Determine the [X, Y] coordinate at the center of the cell enclosing the given text.  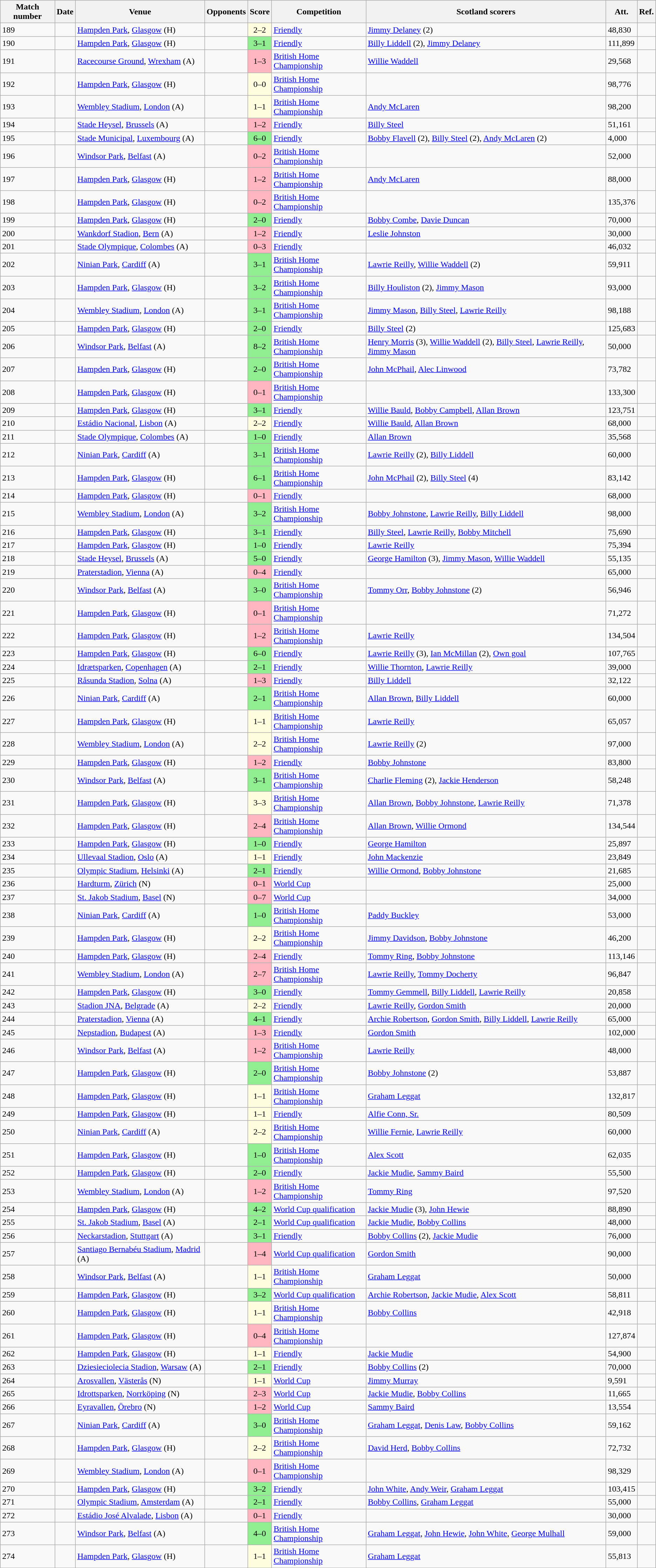
215 [27, 514]
Billy Houliston (2), Jimmy Mason [486, 287]
197 [27, 179]
David Herd, Bobby Collins [486, 1448]
John McPhail (2), Billy Steel (4) [486, 477]
Henry Morris (3), Willie Waddell (2), Billy Steel, Lawrie Reilly, Jimmy Mason [486, 346]
Lawrie Reilly (2), Billy Liddell [486, 455]
219 [27, 572]
209 [27, 410]
Jackie Mudie (3), John Hewie [486, 1209]
Jimmy Murray [486, 1380]
247 [27, 1073]
Lawrie Reilly, Gordon Smith [486, 1005]
John White, Andy Weir, Graham Leggat [486, 1489]
29,568 [622, 61]
51,161 [622, 125]
195 [27, 138]
Billy Steel [486, 125]
107,765 [622, 654]
88,000 [622, 179]
205 [27, 328]
Bobby Collins (2), Jackie Mudie [486, 1236]
42,918 [622, 1313]
20,000 [622, 1005]
134,544 [622, 826]
239 [27, 938]
98,188 [622, 311]
2–3 [260, 1394]
Charlie Fleming (2), Jackie Henderson [486, 780]
46,032 [622, 247]
Scotland scorers [486, 12]
Lawrie Reilly, Tommy Docherty [486, 974]
25,000 [622, 884]
Willie Fernie, Lawrie Reilly [486, 1132]
Ref. [646, 12]
256 [27, 1236]
Tommy Gemmell, Billy Liddell, Lawrie Reilly [486, 992]
56,946 [622, 590]
212 [27, 455]
98,776 [622, 84]
233 [27, 844]
222 [27, 636]
Allan Brown [486, 437]
71,378 [622, 803]
196 [27, 156]
Bobby Collins (2) [486, 1367]
48,830 [622, 30]
93,000 [622, 287]
240 [27, 956]
8–2 [260, 346]
Allan Brown, Billy Liddell [486, 698]
Nepstadion, Budapest (A) [140, 1032]
Match number [27, 12]
265 [27, 1394]
272 [27, 1515]
Stadion JNA, Belgrade (A) [140, 1005]
Bobby Johnstone, Lawrie Reilly, Billy Liddell [486, 514]
Santiago Bernabéu Stadium, Madrid (A) [140, 1254]
230 [27, 780]
200 [27, 233]
Jimmy Delaney (2) [486, 30]
Alex Scott [486, 1155]
210 [27, 423]
20,858 [622, 992]
Lawrie Reilly (2) [486, 744]
Att. [622, 12]
76,000 [622, 1236]
225 [27, 680]
2–7 [260, 974]
Billy Liddell (2), Jimmy Delaney [486, 43]
Tommy Ring, Bobby Johnstone [486, 956]
246 [27, 1050]
274 [27, 1556]
3–3 [260, 803]
243 [27, 1005]
90,000 [622, 1254]
221 [27, 613]
Willie Thornton, Lawrie Reilly [486, 667]
80,509 [622, 1114]
Date [65, 12]
53,887 [622, 1073]
254 [27, 1209]
Jimmy Davidson, Bobby Johnstone [486, 938]
216 [27, 532]
Idrætsparken, Copenhagen (A) [140, 667]
Idrottsparken, Norrköping (N) [140, 1394]
Graham Leggat, Denis Law, Bobby Collins [486, 1425]
Willie Waddell [486, 61]
55,135 [622, 559]
4,000 [622, 138]
267 [27, 1425]
0–7 [260, 897]
25,897 [622, 844]
Hardturm, Zürich (N) [140, 884]
223 [27, 654]
226 [27, 698]
72,732 [622, 1448]
234 [27, 857]
Ullevaal Stadion, Oslo (A) [140, 857]
Olympic Stadium, Amsterdam (A) [140, 1502]
59,162 [622, 1425]
Råsunda Stadion, Solna (A) [140, 680]
Wankdorf Stadion, Bern (A) [140, 233]
Bobby Collins [486, 1313]
261 [27, 1335]
Venue [140, 12]
39,000 [622, 667]
Competition [319, 12]
214 [27, 496]
235 [27, 871]
227 [27, 721]
4–1 [260, 1019]
6–1 [260, 477]
Billy Liddell [486, 680]
Paddy Buckley [486, 915]
250 [27, 1132]
23,849 [622, 857]
271 [27, 1502]
32,122 [622, 680]
62,035 [622, 1155]
Billy Steel (2) [486, 328]
58,811 [622, 1295]
97,000 [622, 744]
4–0 [260, 1534]
Tommy Orr, Bobby Johnstone (2) [486, 590]
132,817 [622, 1096]
208 [27, 392]
Lawrie Reilly, Willie Waddell (2) [486, 265]
0–3 [260, 247]
260 [27, 1313]
198 [27, 202]
83,142 [622, 477]
125,683 [622, 328]
Arosvallen, Västerås (N) [140, 1380]
13,554 [622, 1407]
103,415 [622, 1489]
249 [27, 1114]
65,057 [622, 721]
55,813 [622, 1556]
252 [27, 1173]
202 [27, 265]
11,665 [622, 1394]
192 [27, 84]
55,500 [622, 1173]
75,394 [622, 545]
218 [27, 559]
46,200 [622, 938]
54,900 [622, 1354]
35,568 [622, 437]
Willie Bauld, Bobby Campbell, Allan Brown [486, 410]
Score [260, 12]
59,000 [622, 1534]
52,000 [622, 156]
217 [27, 545]
258 [27, 1276]
George Hamilton (3), Jimmy Mason, Willie Waddell [486, 559]
232 [27, 826]
211 [27, 437]
75,690 [622, 532]
Graham Leggat, John Hewie, John White, George Mulhall [486, 1534]
224 [27, 667]
Stade Municipal, Luxembourg (A) [140, 138]
134,504 [622, 636]
96,847 [622, 974]
98,200 [622, 107]
Bobby Flavell (2), Billy Steel (2), Andy McLaren (2) [486, 138]
127,874 [622, 1335]
189 [27, 30]
213 [27, 477]
248 [27, 1096]
9,591 [622, 1380]
88,890 [622, 1209]
245 [27, 1032]
199 [27, 220]
269 [27, 1471]
257 [27, 1254]
Dziesieciolecia Stadion, Warsaw (A) [140, 1367]
194 [27, 125]
Jackie Mudie [486, 1354]
133,300 [622, 392]
193 [27, 107]
97,520 [622, 1191]
John Mackenzie [486, 857]
204 [27, 311]
203 [27, 287]
0–0 [260, 84]
242 [27, 992]
113,146 [622, 956]
73,782 [622, 369]
Eyravallen, Örebro (N) [140, 1407]
58,248 [622, 780]
237 [27, 897]
266 [27, 1407]
Estádio José Alvalade, Lisbon (A) [140, 1515]
Neckarstadion, Stuttgart (A) [140, 1236]
55,000 [622, 1502]
Estádio Nacional, Lisbon (A) [140, 423]
102,000 [622, 1032]
241 [27, 974]
259 [27, 1295]
207 [27, 369]
59,911 [622, 265]
Bobby Johnstone [486, 762]
Leslie Johnston [486, 233]
Lawrie Reilly (3), Ian McMillan (2), Own goal [486, 654]
229 [27, 762]
236 [27, 884]
St. Jakob Stadium, Basel (A) [140, 1222]
Racecourse Ground, Wrexham (A) [140, 61]
71,272 [622, 613]
251 [27, 1155]
273 [27, 1534]
53,000 [622, 915]
Bobby Collins, Graham Leggat [486, 1502]
Archie Robertson, Jackie Mudie, Alex Scott [486, 1295]
4–2 [260, 1209]
263 [27, 1367]
Bobby Johnstone (2) [486, 1073]
253 [27, 1191]
Allan Brown, Bobby Johnstone, Lawrie Reilly [486, 803]
228 [27, 744]
John McPhail, Alec Linwood [486, 369]
264 [27, 1380]
George Hamilton [486, 844]
123,751 [622, 410]
Willie Bauld, Allan Brown [486, 423]
206 [27, 346]
Opponents [226, 12]
Willie Ormond, Bobby Johnstone [486, 871]
Jackie Mudie, Sammy Baird [486, 1173]
83,800 [622, 762]
111,899 [622, 43]
21,685 [622, 871]
Sammy Baird [486, 1407]
Tommy Ring [486, 1191]
Allan Brown, Willie Ormond [486, 826]
201 [27, 247]
Alfie Conn, Sr. [486, 1114]
Archie Robertson, Gordon Smith, Billy Liddell, Lawrie Reilly [486, 1019]
34,000 [622, 897]
1–4 [260, 1254]
Bobby Combe, Davie Duncan [486, 220]
135,376 [622, 202]
Olympic Stadium, Helsinki (A) [140, 871]
244 [27, 1019]
238 [27, 915]
Billy Steel, Lawrie Reilly, Bobby Mitchell [486, 532]
262 [27, 1354]
231 [27, 803]
Jimmy Mason, Billy Steel, Lawrie Reilly [486, 311]
255 [27, 1222]
268 [27, 1448]
270 [27, 1489]
5–0 [260, 559]
98,000 [622, 514]
98,329 [622, 1471]
St. Jakob Stadium, Basel (N) [140, 897]
220 [27, 590]
191 [27, 61]
190 [27, 43]
